Output the [X, Y] coordinate of the center of the cell containing the given text.  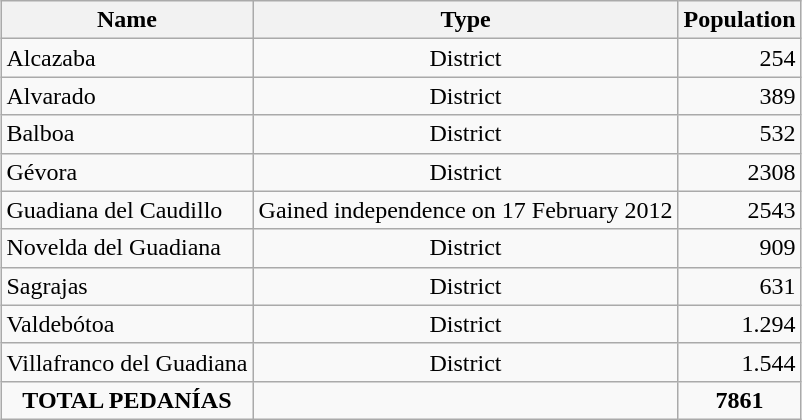
Guadiana del Caudillo [127, 210]
Valdebótoa [127, 324]
Type [466, 20]
532 [740, 134]
Villafranco del Guadiana [127, 362]
Alvarado [127, 96]
TOTAL PEDANÍAS [127, 400]
909 [740, 248]
Sagrajas [127, 286]
254 [740, 58]
7861 [740, 400]
631 [740, 286]
Alcazaba [127, 58]
Gévora [127, 172]
Name [127, 20]
Gained independence on 17 February 2012 [466, 210]
Balboa [127, 134]
2308 [740, 172]
1.544 [740, 362]
Novelda del Guadiana [127, 248]
1.294 [740, 324]
389 [740, 96]
2543 [740, 210]
Population [740, 20]
